Extract the (x, y) coordinate from the center of the cell holding the provided text.  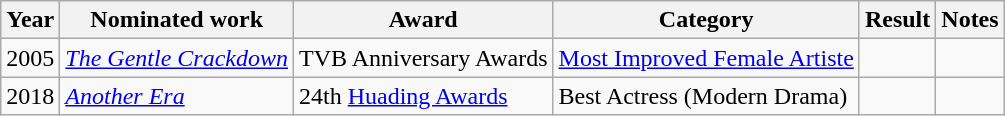
Best Actress (Modern Drama) (706, 96)
Notes (970, 20)
Category (706, 20)
Result (897, 20)
Another Era (177, 96)
Award (424, 20)
Year (30, 20)
The Gentle Crackdown (177, 58)
24th Huading Awards (424, 96)
TVB Anniversary Awards (424, 58)
2018 (30, 96)
Nominated work (177, 20)
Most Improved Female Artiste (706, 58)
2005 (30, 58)
